Pinpoint the cell where the given text exists, returning its [X, Y] midpoint coordinate. 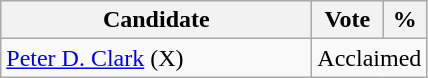
Acclaimed [370, 58]
Vote [348, 20]
Candidate [156, 20]
% [405, 20]
Peter D. Clark (X) [156, 58]
